Scan for the cell matching the given text and deliver its (x, y) coordinate at center. 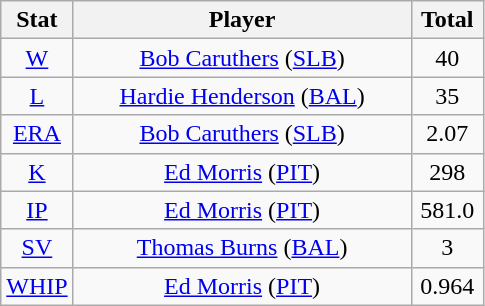
Player (242, 20)
35 (447, 96)
Hardie Henderson (BAL) (242, 96)
WHIP (37, 286)
2.07 (447, 134)
W (37, 58)
40 (447, 58)
Stat (37, 20)
L (37, 96)
Thomas Burns (BAL) (242, 248)
3 (447, 248)
SV (37, 248)
581.0 (447, 210)
Total (447, 20)
ERA (37, 134)
0.964 (447, 286)
IP (37, 210)
K (37, 172)
298 (447, 172)
